Output the [x, y] coordinate of the center of the cell containing the given text.  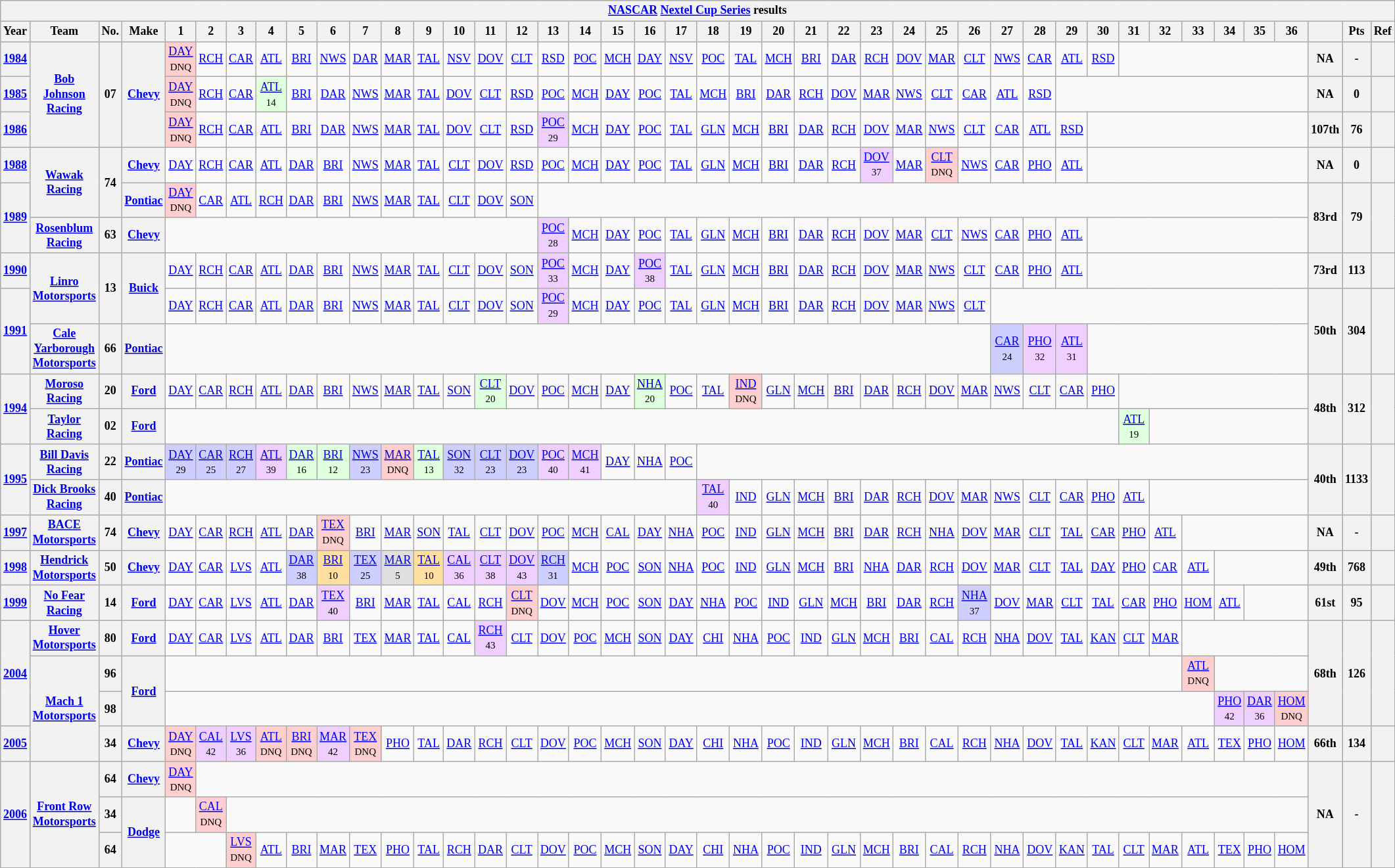
1999 [16, 603]
73rd [1325, 271]
CAR25 [211, 462]
1984 [16, 59]
66 [110, 348]
66th [1325, 744]
40 [110, 497]
No Fear Racing [64, 603]
107th [1325, 129]
Front Row Motorsports [64, 815]
2 [211, 32]
1133 [1357, 480]
16 [650, 32]
RCH31 [554, 568]
CLT23 [490, 462]
NHA37 [974, 603]
1988 [16, 165]
7 [366, 32]
1 [181, 32]
TAL13 [429, 462]
49th [1325, 568]
BRI10 [333, 568]
CAR24 [1007, 348]
LVS36 [241, 744]
POC28 [554, 235]
6 [333, 32]
126 [1357, 673]
25 [942, 32]
TAL40 [713, 497]
76 [1357, 129]
1989 [16, 218]
ATL14 [271, 95]
48th [1325, 409]
1995 [16, 480]
BACE Motorsports [64, 532]
24 [909, 32]
Ref [1383, 32]
DOV37 [876, 165]
10 [460, 32]
2006 [16, 815]
768 [1357, 568]
Wawak Racing [64, 183]
Year [16, 32]
PHO32 [1040, 348]
96 [110, 674]
TEX25 [366, 568]
50 [110, 568]
312 [1357, 409]
40th [1325, 480]
Cale Yarborough Motorsports [64, 348]
CALDNQ [211, 815]
MCH41 [585, 462]
32 [1166, 32]
98 [110, 709]
DAR16 [301, 462]
4 [271, 32]
DOV23 [522, 462]
27 [1007, 32]
Bill Davis Racing [64, 462]
29 [1072, 32]
12 [522, 32]
18 [713, 32]
RCH43 [490, 638]
2004 [16, 673]
19 [746, 32]
113 [1357, 271]
NHA20 [650, 392]
1991 [16, 331]
ATL31 [1072, 348]
Mach 1 Motorsports [64, 708]
Make [143, 32]
HOMDNQ [1291, 709]
CAL42 [211, 744]
MAR5 [398, 568]
1990 [16, 271]
1986 [16, 129]
LVSDNQ [241, 850]
SON32 [460, 462]
CLT20 [490, 392]
Pts [1357, 32]
31 [1134, 32]
Bob Johnson Racing [64, 95]
Hover Motorsports [64, 638]
5 [301, 32]
3 [241, 32]
63 [110, 235]
Rosenblum Racing [64, 235]
134 [1357, 744]
26 [974, 32]
RCH27 [241, 462]
TEX40 [333, 603]
Linro Motorsports [64, 288]
POC33 [554, 271]
MARDNQ [398, 462]
21 [811, 32]
83rd [1325, 218]
11 [490, 32]
35 [1260, 32]
DAR36 [1260, 709]
1985 [16, 95]
07 [110, 95]
9 [429, 32]
2005 [16, 744]
15 [618, 32]
DAY29 [181, 462]
8 [398, 32]
MAR42 [333, 744]
1998 [16, 568]
17 [681, 32]
TAL10 [429, 568]
1994 [16, 409]
DAR38 [301, 568]
Dodge [143, 832]
Buick [143, 288]
Moroso Racing [64, 392]
61st [1325, 603]
CAL36 [460, 568]
BRI12 [333, 462]
68th [1325, 673]
79 [1357, 218]
DOV43 [522, 568]
NWS23 [366, 462]
95 [1357, 603]
ATL39 [271, 462]
Dick Brooks Racing [64, 497]
Team [64, 32]
304 [1357, 331]
No. [110, 32]
PHO42 [1229, 709]
02 [110, 426]
28 [1040, 32]
POC40 [554, 462]
CLT38 [490, 568]
ATL19 [1134, 426]
23 [876, 32]
80 [110, 638]
POC38 [650, 271]
30 [1103, 32]
33 [1198, 32]
Taylor Racing [64, 426]
50th [1325, 331]
1997 [16, 532]
NASCAR Nextel Cup Series results [697, 11]
INDDNQ [746, 392]
Hendrick Motorsports [64, 568]
BRIDNQ [301, 744]
36 [1291, 32]
